Provide the [X, Y] coordinate of the cell's center where the given text is located.  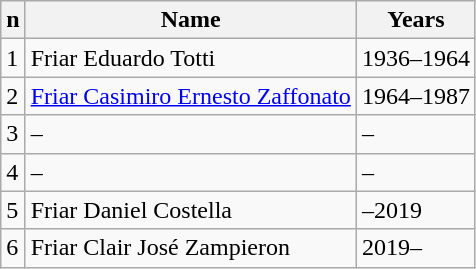
Friar Daniel Costella [190, 210]
–2019 [416, 210]
5 [13, 210]
3 [13, 134]
n [13, 20]
Friar Eduardo Totti [190, 58]
Friar Casimiro Ernesto Zaffonato [190, 96]
Years [416, 20]
2019– [416, 248]
4 [13, 172]
2 [13, 96]
6 [13, 248]
1964–1987 [416, 96]
Name [190, 20]
1936–1964 [416, 58]
Friar Clair José Zampieron [190, 248]
1 [13, 58]
